Find where the given text appears and provide that cell's center as [X, Y] coordinate. 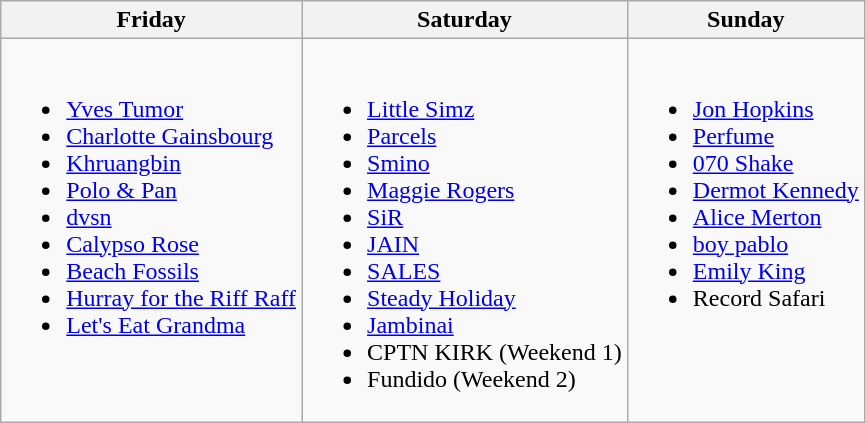
Jon HopkinsPerfume070 ShakeDermot KennedyAlice Mertonboy pabloEmily KingRecord Safari [746, 230]
Yves TumorCharlotte GainsbourgKhruangbinPolo & PandvsnCalypso RoseBeach FossilsHurray for the Riff RaffLet's Eat Grandma [152, 230]
Sunday [746, 20]
Little SimzParcelsSminoMaggie RogersSiRJAINSALESSteady HolidayJambinaiCPTN KIRK (Weekend 1)Fundido (Weekend 2) [465, 230]
Saturday [465, 20]
Friday [152, 20]
